Detect which cell encompasses the target text, then output its (X, Y) center coordinate. 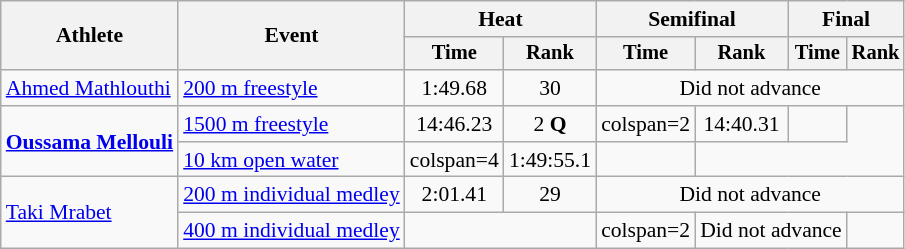
10 km open water (292, 160)
1500 m freestyle (292, 124)
1:49.68 (454, 88)
14:40.31 (742, 124)
200 m freestyle (292, 88)
Oussama Mellouli (90, 142)
30 (550, 88)
14:46.23 (454, 124)
Taki Mrabet (90, 212)
Semifinal (692, 19)
Heat (500, 19)
Event (292, 36)
400 m individual medley (292, 231)
2:01.41 (454, 195)
Athlete (90, 36)
colspan=4 (454, 160)
200 m individual medley (292, 195)
29 (550, 195)
2 Q (550, 124)
Ahmed Mathlouthi (90, 88)
1:49:55.1 (550, 160)
Final (846, 19)
